Pinpoint the cell where the given text exists, returning its (x, y) midpoint coordinate. 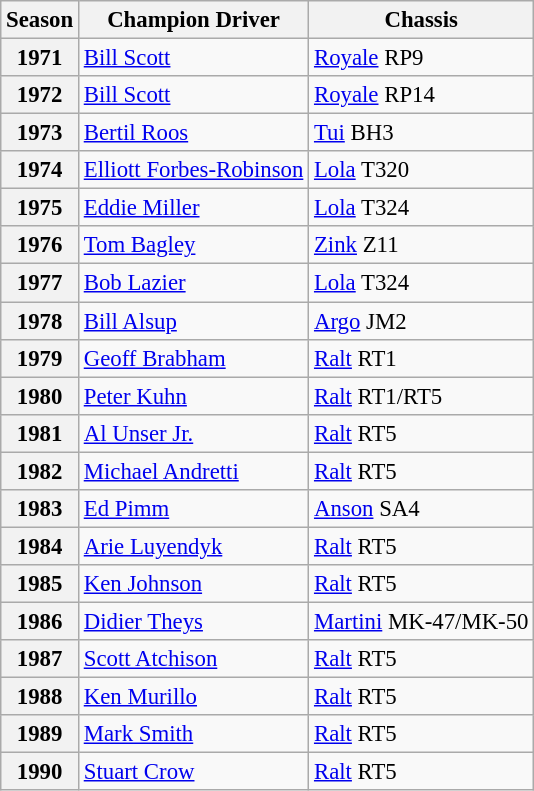
1983 (40, 509)
1976 (40, 245)
Champion Driver (193, 20)
1972 (40, 95)
1987 (40, 659)
1977 (40, 283)
Stuart Crow (193, 772)
Mark Smith (193, 734)
1984 (40, 546)
Elliott Forbes-Robinson (193, 170)
1973 (40, 133)
1985 (40, 584)
Chassis (422, 20)
Ken Johnson (193, 584)
1988 (40, 697)
Bob Lazier (193, 283)
Ken Murillo (193, 697)
Ralt RT1/RT5 (422, 396)
1989 (40, 734)
Tui BH3 (422, 133)
Anson SA4 (422, 509)
1974 (40, 170)
1986 (40, 621)
1981 (40, 433)
Argo JM2 (422, 321)
Lola T320 (422, 170)
Season (40, 20)
1978 (40, 321)
Scott Atchison (193, 659)
Ed Pimm (193, 509)
Martini MK-47/MK-50 (422, 621)
1979 (40, 358)
1971 (40, 58)
Al Unser Jr. (193, 433)
Royale RP9 (422, 58)
Ralt RT1 (422, 358)
Zink Z11 (422, 245)
Royale RP14 (422, 95)
Bill Alsup (193, 321)
1975 (40, 208)
Didier Theys (193, 621)
Arie Luyendyk (193, 546)
Bertil Roos (193, 133)
Tom Bagley (193, 245)
1990 (40, 772)
1980 (40, 396)
Eddie Miller (193, 208)
Michael Andretti (193, 471)
1982 (40, 471)
Peter Kuhn (193, 396)
Geoff Brabham (193, 358)
